Identify which cell holds the provided text, then report its (X, Y) central coordinate. 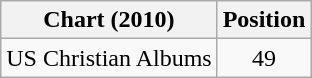
Chart (2010) (109, 20)
US Christian Albums (109, 58)
Position (264, 20)
49 (264, 58)
